Output the [x, y] coordinate of the center of the cell containing the given text.  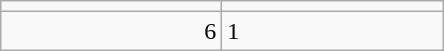
1 [332, 31]
6 [112, 31]
